Return the (x, y) coordinate for the center point of the cell that contains the specified text.  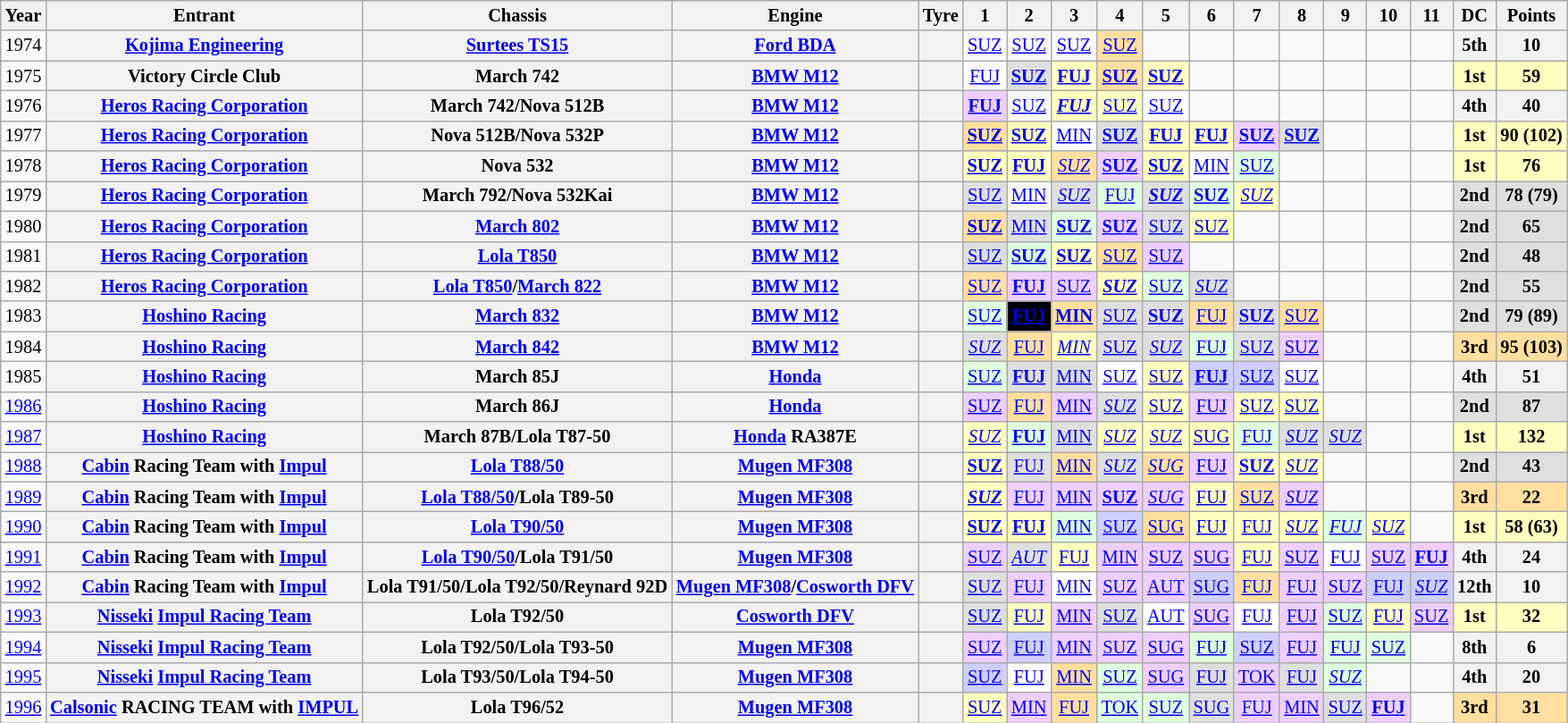
20 (1531, 677)
1996 (23, 707)
Honda RA387E (795, 437)
132 (1531, 437)
1 (985, 15)
58 (63) (1531, 526)
2 (1029, 15)
March 86J (517, 407)
76 (1531, 166)
Year (23, 15)
Tyre (941, 15)
Lola T88/50 (517, 467)
Chassis (517, 15)
8 (1301, 15)
Lola T96/52 (517, 707)
Cosworth DFV (795, 617)
79 (89) (1531, 316)
Nova 512B/Nova 532P (517, 136)
Lola T90/50/Lola T91/50 (517, 557)
1976 (23, 105)
1974 (23, 46)
87 (1531, 407)
Lola T91/50/Lola T92/50/Reynard 92D (517, 587)
Nova 532 (517, 166)
32 (1531, 617)
1993 (23, 617)
1981 (23, 256)
95 (103) (1531, 347)
Mugen MF308/Cosworth DFV (795, 587)
22 (1531, 497)
1987 (23, 437)
Kojima Engineering (204, 46)
March 792/Nova 532Kai (517, 196)
9 (1346, 15)
12th (1474, 587)
40 (1531, 105)
1992 (23, 587)
1986 (23, 407)
Lola T850 (517, 256)
Lola T90/50 (517, 526)
Surtees TS15 (517, 46)
March 87B/Lola T87-50 (517, 437)
5 (1166, 15)
65 (1531, 226)
Lola T92/50/Lola T93-50 (517, 647)
1994 (23, 647)
1975 (23, 76)
1988 (23, 467)
31 (1531, 707)
55 (1531, 286)
Lola T850/March 822 (517, 286)
51 (1531, 376)
1995 (23, 677)
1989 (23, 497)
Lola T92/50 (517, 617)
5th (1474, 46)
March 802 (517, 226)
Ford BDA (795, 46)
Lola T93/50/Lola T94-50 (517, 677)
90 (102) (1531, 136)
8th (1474, 647)
59 (1531, 76)
Victory Circle Club (204, 76)
Points (1531, 15)
1977 (23, 136)
7 (1256, 15)
43 (1531, 467)
1990 (23, 526)
Engine (795, 15)
48 (1531, 256)
3 (1074, 15)
March 832 (517, 316)
Entrant (204, 15)
1979 (23, 196)
March 742 (517, 76)
1978 (23, 166)
Lola T88/50/Lola T89-50 (517, 497)
DC (1474, 15)
Calsonic RACING TEAM with IMPUL (204, 707)
24 (1531, 557)
1985 (23, 376)
March 85J (517, 376)
1984 (23, 347)
78 (79) (1531, 196)
March 742/Nova 512B (517, 105)
4 (1120, 15)
1991 (23, 557)
1980 (23, 226)
11 (1431, 15)
1983 (23, 316)
1982 (23, 286)
March 842 (517, 347)
